Scan for the cell matching the given text and deliver its (X, Y) coordinate at center. 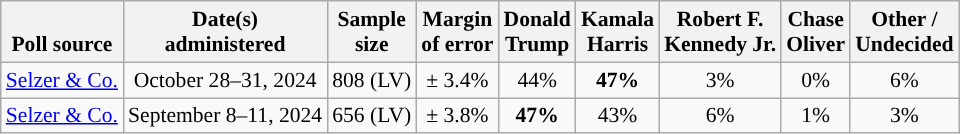
656 (LV) (372, 116)
October 28–31, 2024 (225, 80)
Samplesize (372, 32)
808 (LV) (372, 80)
43% (618, 116)
Other /Undecided (904, 32)
Date(s)administered (225, 32)
1% (816, 116)
± 3.8% (457, 116)
44% (538, 80)
± 3.4% (457, 80)
0% (816, 80)
KamalaHarris (618, 32)
Poll source (62, 32)
Robert F.Kennedy Jr. (720, 32)
September 8–11, 2024 (225, 116)
DonaldTrump (538, 32)
ChaseOliver (816, 32)
Marginof error (457, 32)
